From the cell containing the given text, extract its center point as [x, y] coordinate. 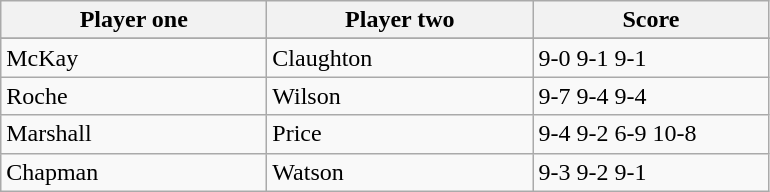
Player two [400, 20]
Score [651, 20]
McKay [134, 58]
Chapman [134, 172]
Player one [134, 20]
9-0 9-1 9-1 [651, 58]
9-7 9-4 9-4 [651, 96]
9-3 9-2 9-1 [651, 172]
Marshall [134, 134]
Price [400, 134]
Watson [400, 172]
9-4 9-2 6-9 10-8 [651, 134]
Roche [134, 96]
Wilson [400, 96]
Claughton [400, 58]
